Output the [X, Y] coordinate of the center of the cell containing the given text.  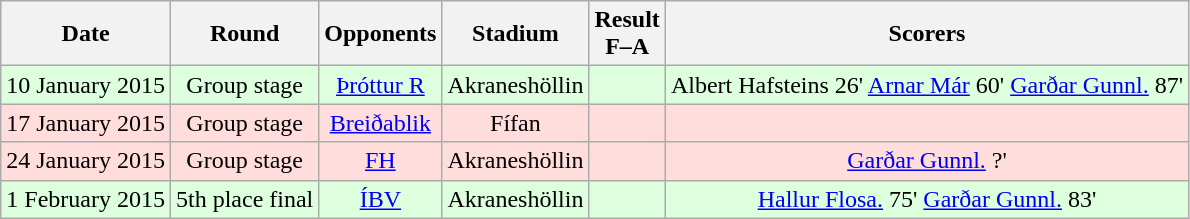
1 February 2015 [86, 199]
Opponents [380, 34]
ResultF–A [627, 34]
Breiðablik [380, 123]
Round [244, 34]
FH [380, 161]
Þróttur R [380, 85]
10 January 2015 [86, 85]
Garðar Gunnl. ?' [926, 161]
17 January 2015 [86, 123]
Hallur Flosa. 75' Garðar Gunnl. 83' [926, 199]
Scorers [926, 34]
Stadium [516, 34]
24 January 2015 [86, 161]
5th place final [244, 199]
ÍBV [380, 199]
Date [86, 34]
Albert Hafsteins 26' Arnar Már 60' Garðar Gunnl. 87' [926, 85]
Fífan [516, 123]
